Locate the cell with the specified text and output its [x, y] center coordinate. 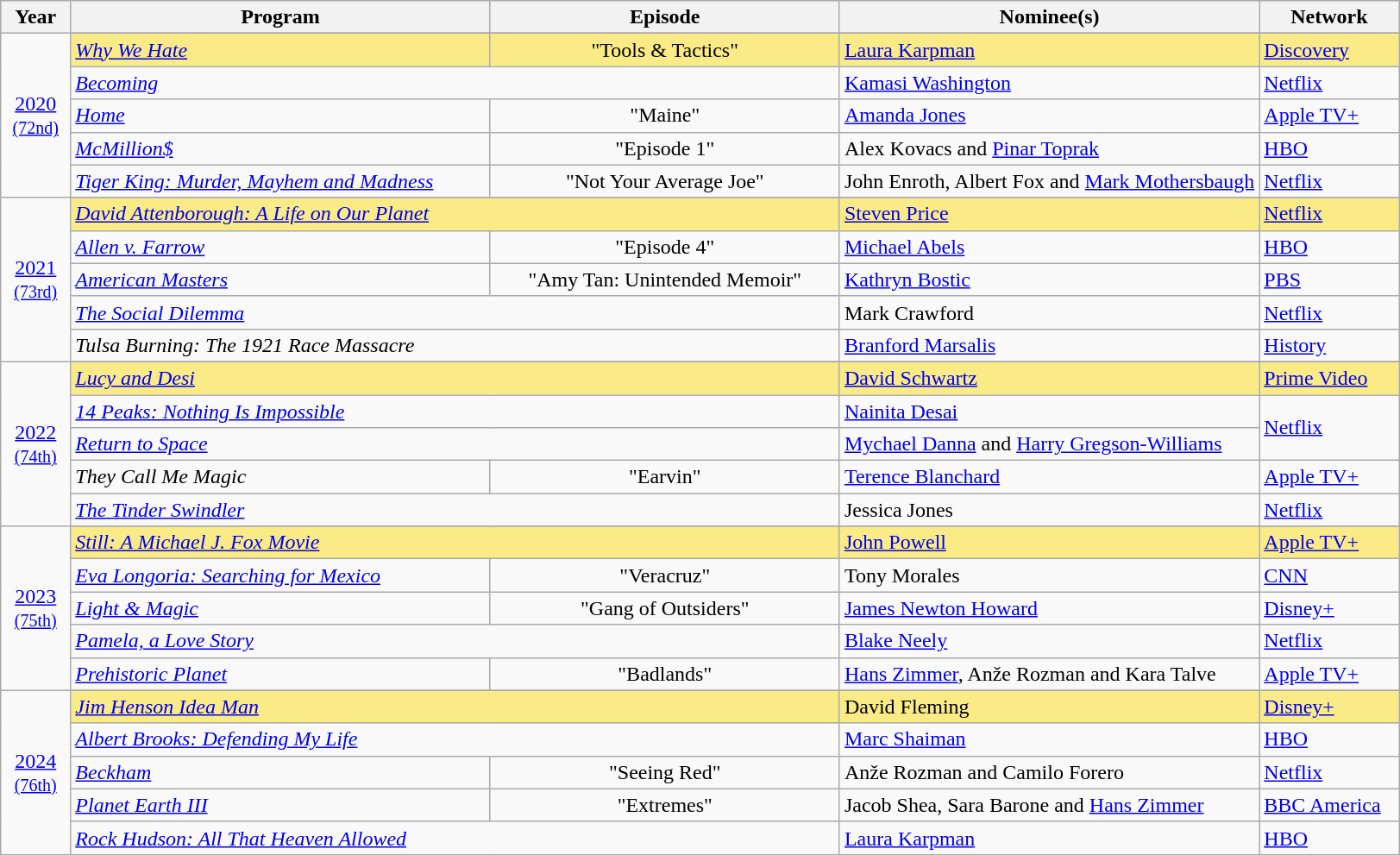
"Gang of Outsiders" [664, 608]
2021(73rd) [36, 280]
Light & Magic [280, 608]
Planet Earth III [280, 805]
Network [1329, 17]
"Episode 4" [664, 247]
2024(76th) [36, 772]
"Not Your Average Joe" [664, 181]
"Badlands" [664, 674]
Home [280, 116]
Tony Morales [1049, 575]
"Amy Tan: Unintended Memoir" [664, 280]
Mychael Danna and Harry Gregson-Williams [1049, 444]
Allen v. Farrow [280, 247]
Lucy and Desi [455, 378]
Prehistoric Planet [280, 674]
Pamela, a Love Story [455, 641]
Program [280, 17]
Nainita Desai [1049, 412]
2020(72nd) [36, 116]
Jessica Jones [1049, 510]
"Seeing Red" [664, 772]
Jim Henson Idea Man [455, 707]
Year [36, 17]
Kathryn Bostic [1049, 280]
2022(74th) [36, 443]
Tulsa Burning: The 1921 Race Massacre [455, 345]
"Tools & Tactics" [664, 50]
Prime Video [1329, 378]
Kamasi Washington [1049, 83]
Still: A Michael J. Fox Movie [455, 543]
14 Peaks: Nothing Is Impossible [455, 412]
Tiger King: Murder, Mayhem and Madness [280, 181]
Jacob Shea, Sara Barone and Hans Zimmer [1049, 805]
Discovery [1329, 50]
2023(75th) [36, 608]
Return to Space [455, 444]
Eva Longoria: Searching for Mexico [280, 575]
McMillion$ [280, 148]
Mark Crawford [1049, 312]
Blake Neely [1049, 641]
Anže Rozman and Camilo Forero [1049, 772]
"Maine" [664, 116]
Nominee(s) [1049, 17]
History [1329, 345]
Beckham [280, 772]
Michael Abels [1049, 247]
Why We Hate [280, 50]
PBS [1329, 280]
Albert Brooks: Defending My Life [455, 739]
John Enroth, Albert Fox and Mark Mothersbaugh [1049, 181]
"Earvin" [664, 477]
Terence Blanchard [1049, 477]
They Call Me Magic [280, 477]
John Powell [1049, 543]
Steven Price [1049, 214]
Episode [664, 17]
David Fleming [1049, 707]
David Attenborough: A Life on Our Planet [455, 214]
"Extremes" [664, 805]
Hans Zimmer, Anže Rozman and Kara Talve [1049, 674]
BBC America [1329, 805]
Becoming [455, 83]
The Tinder Swindler [455, 510]
The Social Dilemma [455, 312]
American Masters [280, 280]
Alex Kovacs and Pinar Toprak [1049, 148]
"Episode 1" [664, 148]
Branford Marsalis [1049, 345]
"Veracruz" [664, 575]
Rock Hudson: All That Heaven Allowed [455, 838]
CNN [1329, 575]
James Newton Howard [1049, 608]
Marc Shaiman [1049, 739]
Amanda Jones [1049, 116]
David Schwartz [1049, 378]
